Extract the (X, Y) coordinate from the center of the cell holding the provided text.  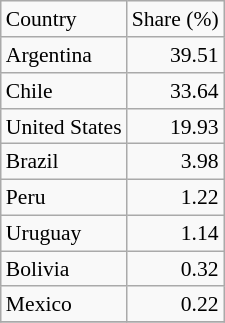
Mexico (64, 304)
33.64 (176, 91)
Share (%) (176, 19)
Uruguay (64, 233)
Argentina (64, 55)
Chile (64, 91)
Peru (64, 197)
1.14 (176, 233)
39.51 (176, 55)
0.22 (176, 304)
19.93 (176, 126)
Country (64, 19)
United States (64, 126)
Bolivia (64, 269)
3.98 (176, 162)
0.32 (176, 269)
Brazil (64, 162)
1.22 (176, 197)
